Extract the (X, Y) coordinate from the center of the cell holding the provided text.  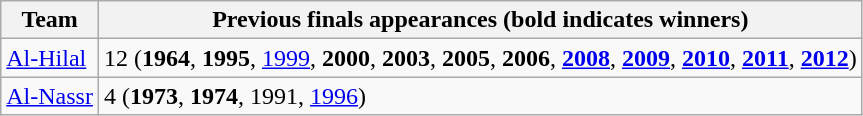
Previous finals appearances (bold indicates winners) (480, 20)
Team (50, 20)
12 (1964, 1995, 1999, 2000, 2003, 2005, 2006, 2008, 2009, 2010, 2011, 2012) (480, 58)
Al-Hilal (50, 58)
Al-Nassr (50, 96)
4 (1973, 1974, 1991, 1996) (480, 96)
